Return the (X, Y) coordinate for the center point of the cell that contains the specified text.  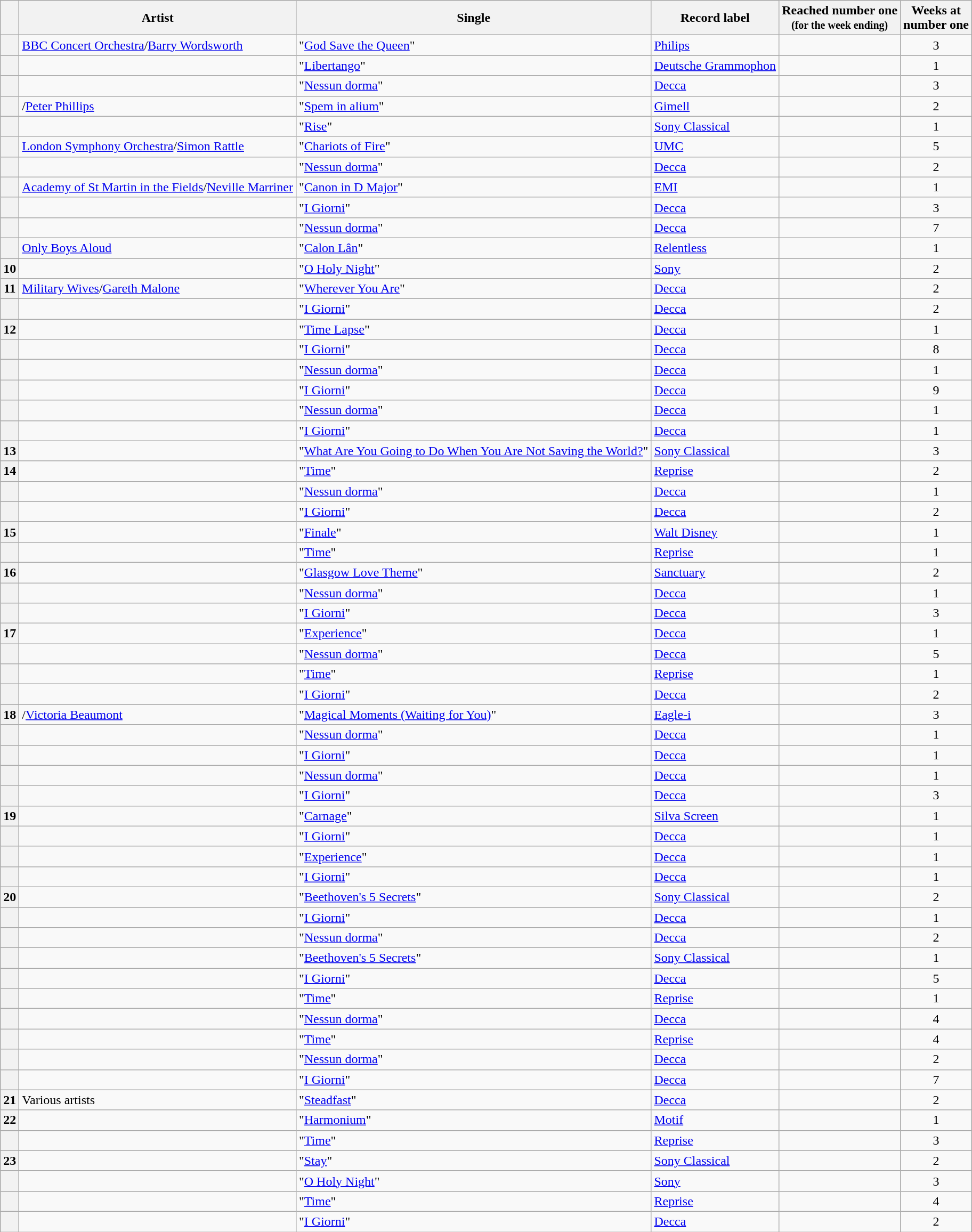
"Carnage" (473, 816)
Sanctuary (715, 572)
23 (10, 1161)
8 (936, 350)
"Glasgow Love Theme" (473, 572)
Philips (715, 45)
Reached number one(for the week ending) (840, 18)
Relentless (715, 248)
22 (10, 1120)
"Time Lapse" (473, 329)
15 (10, 532)
Record label (715, 18)
Single (473, 18)
BBC Concert Orchestra/Barry Wordsworth (158, 45)
"Rise" (473, 126)
"Libertango" (473, 66)
"Finale" (473, 532)
21 (10, 1100)
Motif (715, 1120)
Only Boys Aloud (158, 248)
12 (10, 329)
19 (10, 816)
UMC (715, 147)
"Chariots of Fire" (473, 147)
/Victoria Beaumont (158, 715)
"God Save the Queen" (473, 45)
"Canon in D Major" (473, 187)
Various artists (158, 1100)
Military Wives/Gareth Malone (158, 289)
Eagle-i (715, 715)
Academy of St Martin in the Fields/Neville Marriner (158, 187)
London Symphony Orchestra/Simon Rattle (158, 147)
Weeks atnumber one (936, 18)
EMI (715, 187)
18 (10, 715)
Gimell (715, 106)
10 (10, 268)
Artist (158, 18)
Silva Screen (715, 816)
Deutsche Grammophon (715, 66)
"Harmonium" (473, 1120)
"Stay" (473, 1161)
14 (10, 471)
20 (10, 897)
"Steadfast" (473, 1100)
"Spem in alium" (473, 106)
Walt Disney (715, 532)
/Peter Phillips (158, 106)
"Magical Moments (Waiting for You)" (473, 715)
11 (10, 289)
16 (10, 572)
"Wherever You Are" (473, 289)
9 (936, 390)
"What Are You Going to Do When You Are Not Saving the World?" (473, 451)
"Calon Lân" (473, 248)
13 (10, 451)
17 (10, 634)
